Output the [x, y] coordinate of the center of the cell containing the given text.  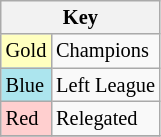
Left League [106, 85]
Champions [106, 51]
Key [80, 17]
Relegated [106, 118]
Blue [26, 85]
Gold [26, 51]
Red [26, 118]
